For the text-containing cell, return its midpoint in [X, Y] coordinate format. 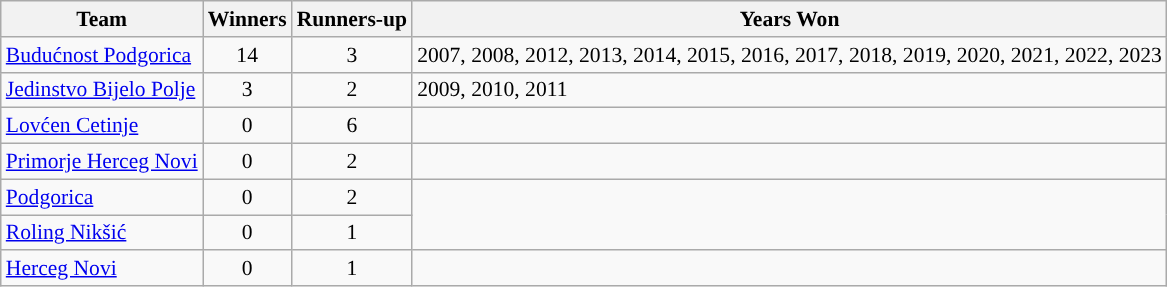
6 [352, 126]
Podgorica [102, 197]
Winners [248, 19]
Lovćen Cetinje [102, 126]
Years Won [790, 19]
14 [248, 55]
2007, 2008, 2012, 2013, 2014, 2015, 2016, 2017, 2018, 2019, 2020, 2021, 2022, 2023 [790, 55]
Herceg Novi [102, 269]
Team [102, 19]
Runners-up [352, 19]
Roling Nikšić [102, 233]
2009, 2010, 2011 [790, 90]
Jedinstvo Bijelo Polje [102, 90]
Budućnost Podgorica [102, 55]
Primorje Herceg Novi [102, 162]
